Locate the cell with the specified text and output its [X, Y] center coordinate. 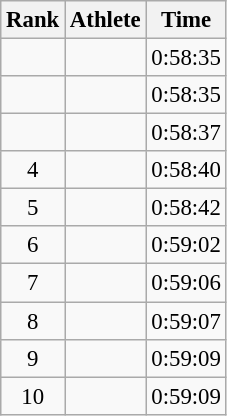
0:59:07 [186, 321]
0:58:40 [186, 170]
0:59:06 [186, 283]
8 [33, 321]
Athlete [106, 20]
0:58:37 [186, 133]
Time [186, 20]
0:58:42 [186, 208]
0:59:02 [186, 245]
5 [33, 208]
9 [33, 358]
6 [33, 245]
Rank [33, 20]
4 [33, 170]
7 [33, 283]
10 [33, 396]
